Capture the cell that displays the provided text and extract its [x, y] central coordinate. 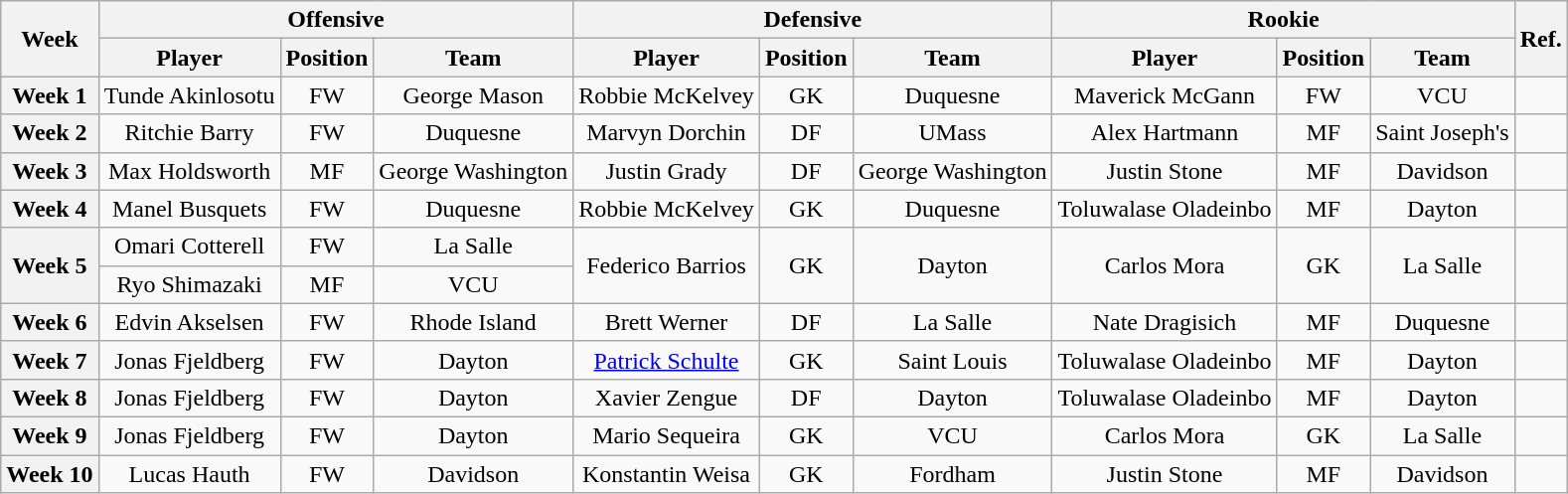
Defensive [813, 20]
George Mason [473, 95]
Week 8 [50, 398]
Saint Louis [952, 360]
Week 6 [50, 322]
Week 10 [50, 474]
Tunde Akinlosotu [189, 95]
Mario Sequeira [667, 435]
Max Holdsworth [189, 171]
Konstantin Weisa [667, 474]
Week 7 [50, 360]
Week 4 [50, 209]
Week 9 [50, 435]
Justin Grady [667, 171]
Alex Hartmann [1165, 133]
Xavier Zengue [667, 398]
Week 3 [50, 171]
Ref. [1540, 39]
Marvyn Dorchin [667, 133]
Federico Barrios [667, 265]
Week [50, 39]
Saint Joseph's [1443, 133]
Rhode Island [473, 322]
Week 1 [50, 95]
Offensive [336, 20]
Lucas Hauth [189, 474]
Manel Busquets [189, 209]
Week 5 [50, 265]
Patrick Schulte [667, 360]
Ritchie Barry [189, 133]
Maverick McGann [1165, 95]
Brett Werner [667, 322]
Rookie [1284, 20]
Ryo Shimazaki [189, 284]
Fordham [952, 474]
UMass [952, 133]
Omari Cotterell [189, 247]
Edvin Akselsen [189, 322]
Nate Dragisich [1165, 322]
Week 2 [50, 133]
